Detect which cell encompasses the target text, then output its (x, y) center coordinate. 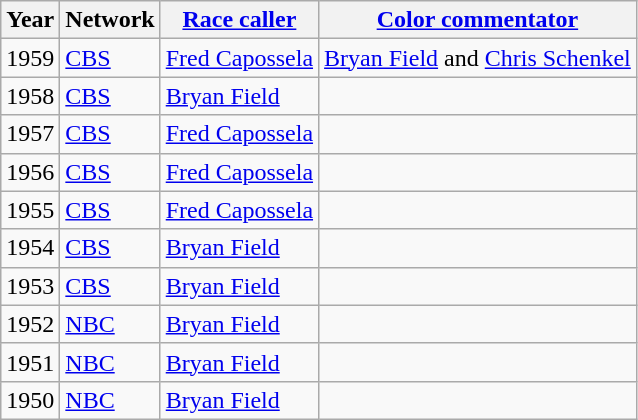
1956 (30, 172)
1952 (30, 324)
1954 (30, 248)
Bryan Field and Chris Schenkel (478, 58)
1957 (30, 134)
1958 (30, 96)
Network (110, 20)
1951 (30, 362)
1959 (30, 58)
1955 (30, 210)
Year (30, 20)
Color commentator (478, 20)
1950 (30, 400)
Race caller (239, 20)
1953 (30, 286)
